From the cell containing the given text, extract its center point as (x, y) coordinate. 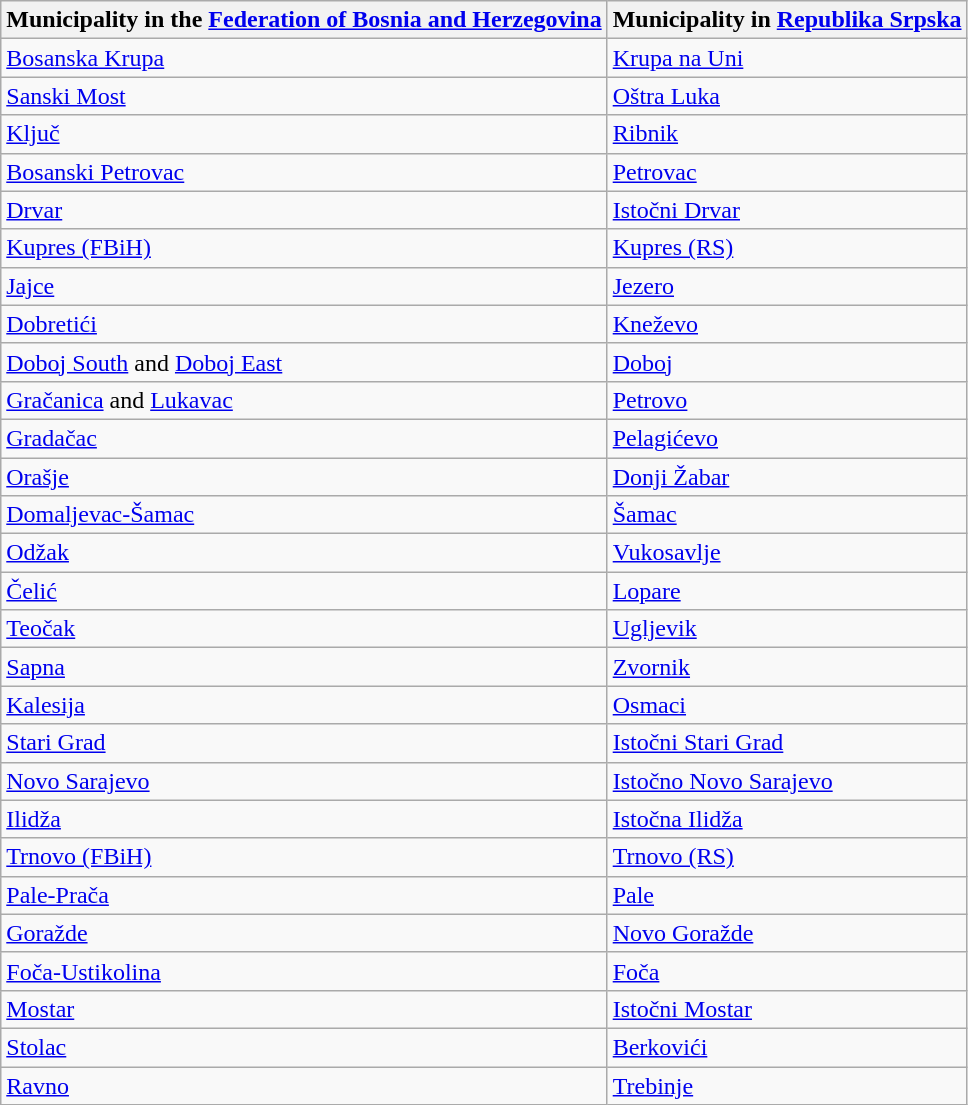
Šamac (787, 515)
Oštra Luka (787, 96)
Municipality in Republika Srpska (787, 20)
Čelić (304, 591)
Donji Žabar (787, 477)
Pale-Prača (304, 895)
Vukosavlje (787, 553)
Trebinje (787, 1085)
Zvornik (787, 667)
Stari Grad (304, 743)
Istočni Stari Grad (787, 743)
Pale (787, 895)
Bosanska Krupa (304, 58)
Novo Sarajevo (304, 781)
Domaljevac-Šamac (304, 515)
Trnovo (RS) (787, 857)
Municipality in the Federation of Bosnia and Herzegovina (304, 20)
Istočni Mostar (787, 1009)
Gračanica and Lukavac (304, 400)
Mostar (304, 1009)
Jezero (787, 286)
Petrovo (787, 400)
Kupres (RS) (787, 248)
Kalesija (304, 705)
Kupres (FBiH) (304, 248)
Petrovac (787, 172)
Bosanski Petrovac (304, 172)
Trnovo (FBiH) (304, 857)
Novo Goražde (787, 933)
Sanski Most (304, 96)
Doboj South and Doboj East (304, 362)
Istočno Novo Sarajevo (787, 781)
Ravno (304, 1085)
Ugljevik (787, 629)
Ilidža (304, 819)
Foča (787, 971)
Doboj (787, 362)
Pelagićevo (787, 438)
Gradačac (304, 438)
Odžak (304, 553)
Dobretići (304, 324)
Osmaci (787, 705)
Berkovići (787, 1047)
Sapna (304, 667)
Teočak (304, 629)
Ribnik (787, 134)
Orašje (304, 477)
Goražde (304, 933)
Ključ (304, 134)
Kneževo (787, 324)
Istočni Drvar (787, 210)
Krupa na Uni (787, 58)
Jajce (304, 286)
Foča-Ustikolina (304, 971)
Lopare (787, 591)
Istočna Ilidža (787, 819)
Drvar (304, 210)
Stolac (304, 1047)
